Extract the [x, y] coordinate from the center of the cell holding the provided text.  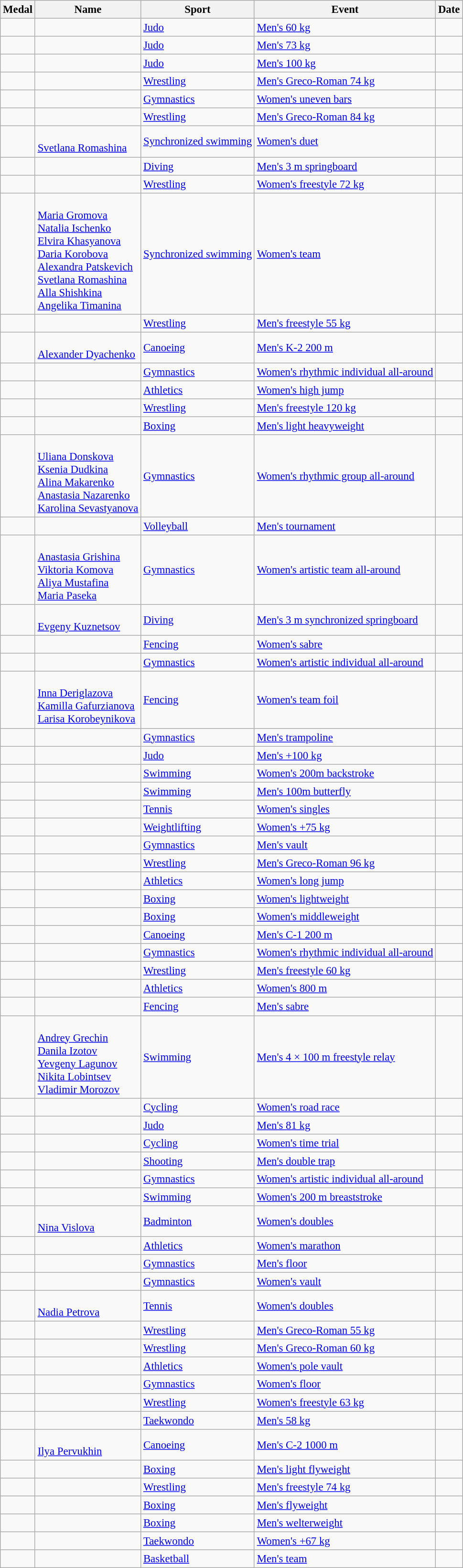
Name [88, 10]
Women's uneven bars [345, 99]
Women's singles [345, 809]
Men's welterweight [345, 1523]
Basketball [198, 1559]
Nina Vislova [88, 1221]
Men's freestyle 55 kg [345, 323]
Evgeny Kuznetsov [88, 620]
Badminton [198, 1221]
Women's 200m backstroke [345, 773]
Women's freestyle 63 kg [345, 1402]
Men's 60 kg [345, 28]
Men's flyweight [345, 1505]
Men's freestyle 60 kg [345, 971]
Men's 3 m synchronized springboard [345, 620]
Sport [198, 10]
Women's freestyle 72 kg [345, 184]
Women's high jump [345, 390]
Medal [18, 10]
Men's Greco-Roman 84 kg [345, 117]
Men's 4 × 100 m freestyle relay [345, 1057]
Maria GromovaNatalia IschenkoElvira KhasyanovaDaria KorobovaAlexandra PatskevichSvetlana RomashinaAlla ShishkinaAngelika Timanina [88, 254]
Date [449, 10]
Women's long jump [345, 881]
Men's floor [345, 1264]
Men's freestyle 120 kg [345, 408]
Men's 58 kg [345, 1420]
Men's C-2 1000 m [345, 1445]
Men's team [345, 1559]
Women's lightweight [345, 899]
Svetlana Romashina [88, 141]
Women's rhythmic group all-around [345, 476]
Women's team [345, 254]
Nadia Petrova [88, 1306]
Women's floor [345, 1385]
Women's road race [345, 1107]
Men's sabre [345, 1007]
Men's K-2 200 m [345, 348]
Volleyball [198, 526]
Men's C-1 200 m [345, 935]
Men's freestyle 74 kg [345, 1487]
Women's sabre [345, 644]
Inna DeriglazovaKamilla GafurzianovaLarisa Korobeynikova [88, 700]
Ilya Pervukhin [88, 1445]
Women's 800 m [345, 988]
Women's pole vault [345, 1366]
Men's light flyweight [345, 1469]
Alexander Dyachenko [88, 348]
Men's 100 kg [345, 64]
Women's team foil [345, 700]
Men's 100m butterfly [345, 791]
Men's vault [345, 845]
Women's marathon [345, 1246]
Women's 200 m breaststroke [345, 1197]
Uliana DonskovaKsenia DudkinaAlina MakarenkoAnastasia NazarenkoKarolina Sevastyanova [88, 476]
Men's Greco-Roman 60 kg [345, 1348]
Men's 3 m springboard [345, 166]
Women's duet [345, 141]
Men's 81 kg [345, 1125]
Women's time trial [345, 1143]
Men's +100 kg [345, 755]
Women's artistic team all-around [345, 570]
Women's middleweight [345, 917]
Men's Greco-Roman 55 kg [345, 1331]
Event [345, 10]
Men's 73 kg [345, 45]
Weightlifting [198, 827]
Women's +67 kg [345, 1541]
Men's light heavyweight [345, 426]
Anastasia GrishinaViktoria KomovaAliya MustafinaMaria Paseka [88, 570]
Men's tournament [345, 526]
Andrey GrechinDanila IzotovYevgeny LagunovNikita LobintsevVladimir Morozov [88, 1057]
Men's Greco-Roman 96 kg [345, 863]
Women's +75 kg [345, 827]
Shooting [198, 1161]
Women's vault [345, 1282]
Men's trampoline [345, 737]
Men's Greco-Roman 74 kg [345, 81]
Men's double trap [345, 1161]
